Return [X, Y] of the center of cell containing provided text 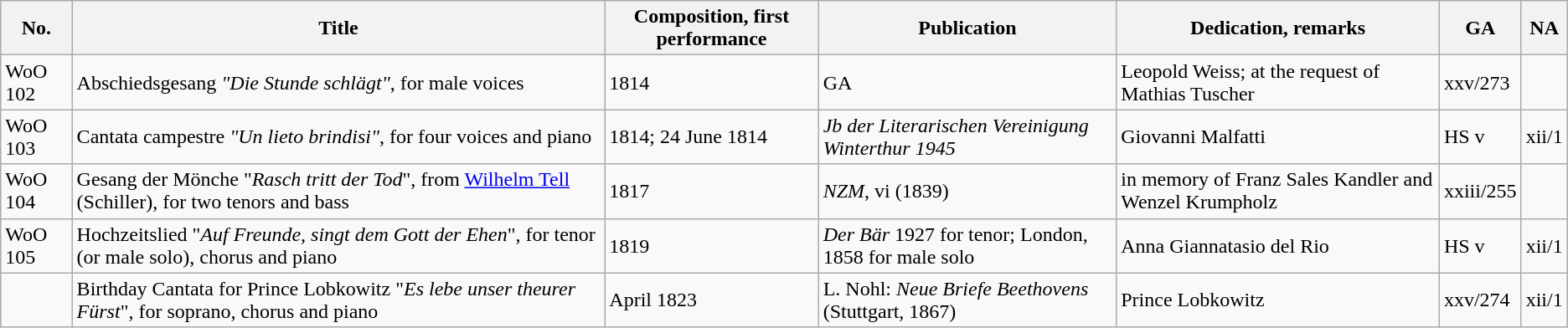
Leopold Weiss; at the request of Mathias Tuscher [1278, 82]
Gesang der Mönche "Rasch tritt der Tod", from Wilhelm Tell (Schiller), for two tenors and bass [338, 191]
WoO 104 [37, 191]
Composition, first performance [712, 28]
xxv/273 [1480, 82]
WoO 102 [37, 82]
L. Nohl: Neue Briefe Beethovens (Stuttgart, 1867) [967, 300]
No. [37, 28]
1817 [712, 191]
Der Bär 1927 for tenor; London, 1858 for male solo [967, 246]
xxiii/255 [1480, 191]
April 1823 [712, 300]
Cantata campestre "Un lieto brindisi", for four voices and piano [338, 137]
Publication [967, 28]
WoO 103 [37, 137]
Dedication, remarks [1278, 28]
Prince Lobkowitz [1278, 300]
Hochzeitslied "Auf Freunde, singt dem Gott der Ehen", for tenor (or male solo), chorus and piano [338, 246]
in memory of Franz Sales Kandler and Wenzel Krumpholz [1278, 191]
1819 [712, 246]
Birthday Cantata for Prince Lobkowitz "Es lebe unser theurer Fürst", for soprano, chorus and piano [338, 300]
Abschiedsgesang "Die Stunde schlägt", for male voices [338, 82]
Giovanni Malfatti [1278, 137]
Title [338, 28]
1814 [712, 82]
xxv/274 [1480, 300]
NZM, vi (1839) [967, 191]
NA [1545, 28]
Jb der Literarischen Vereinigung Winterthur 1945 [967, 137]
1814; 24 June 1814 [712, 137]
WoO 105 [37, 246]
Anna Giannatasio del Rio [1278, 246]
